Detect which cell encompasses the target text, then output its (X, Y) center coordinate. 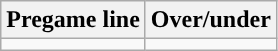
Over/under (210, 20)
Pregame line (74, 20)
